Search for the cell housing the specified text and yield its [X, Y] center coordinate. 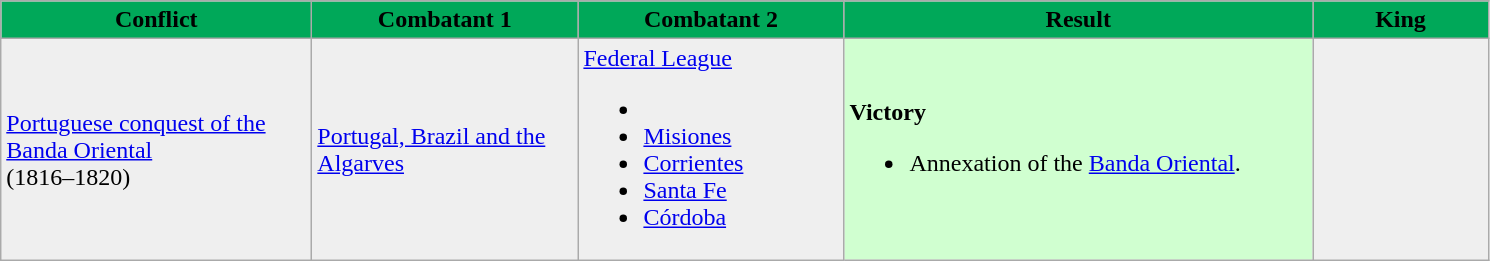
Combatant 2 [711, 20]
Portugal, Brazil and the Algarves [445, 150]
King [1400, 20]
Federal League Misiones Corrientes Santa Fe Córdoba [711, 150]
Result [1078, 20]
Combatant 1 [445, 20]
VictoryAnnexation of the Banda Oriental. [1078, 150]
Conflict [156, 20]
Portuguese conquest of the Banda Oriental(1816–1820) [156, 150]
